Provide the [X, Y] coordinate of the cell's center where the given text is located.  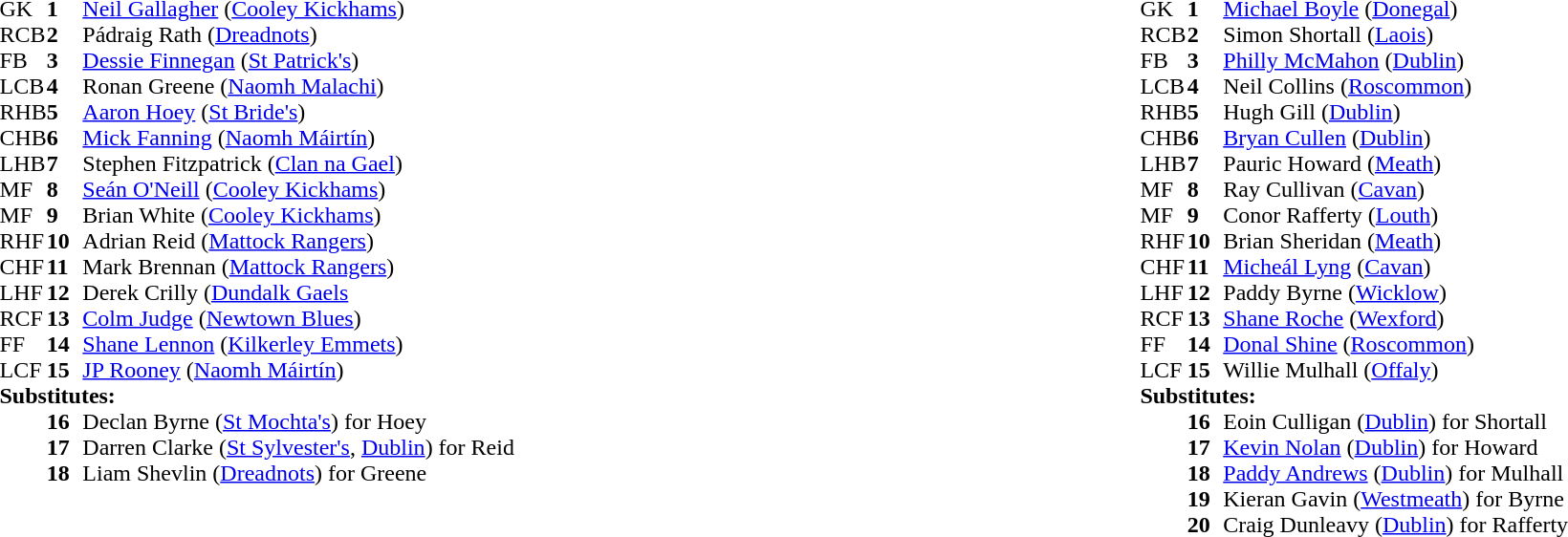
19 [1206, 499]
Derek Crilly (Dundalk Gaels [298, 292]
Declan Byrne (St Mochta's) for Hoey [298, 422]
Eoin Culligan (Dublin) for Shortall [1396, 422]
Darren Clarke (St Sylvester's, Dublin) for Reid [298, 447]
Kieran Gavin (Westmeath) for Byrne [1396, 499]
Liam Shevlin (Dreadnots) for Greene [298, 474]
Donal Shine (Roscommon) [1396, 344]
Simon Shortall (Laois) [1396, 34]
Pádraig Rath (Dreadnots) [298, 34]
Shane Roche (Wexford) [1396, 319]
Dessie Finnegan (St Patrick's) [298, 61]
Bryan Cullen (Dublin) [1396, 138]
Ray Cullivan (Cavan) [1396, 189]
Conor Rafferty (Louth) [1396, 216]
Paddy Byrne (Wicklow) [1396, 292]
Pauric Howard (Meath) [1396, 164]
Philly McMahon (Dublin) [1396, 61]
Willie Mulhall (Offaly) [1396, 371]
Stephen Fitzpatrick (Clan na Gael) [298, 164]
Kevin Nolan (Dublin) for Howard [1396, 447]
Adrian Reid (Mattock Rangers) [298, 241]
JP Rooney (Naomh Máirtín) [298, 371]
Neil Collins (Roscommon) [1396, 86]
Brian White (Cooley Kickhams) [298, 216]
Brian Sheridan (Meath) [1396, 241]
Paddy Andrews (Dublin) for Mulhall [1396, 474]
Colm Judge (Newtown Blues) [298, 319]
Mark Brennan (Mattock Rangers) [298, 268]
Micheál Lyng (Cavan) [1396, 268]
Shane Lennon (Kilkerley Emmets) [298, 344]
Hugh Gill (Dublin) [1396, 113]
Ronan Greene (Naomh Malachi) [298, 86]
Seán O'Neill (Cooley Kickhams) [298, 189]
Mick Fanning (Naomh Máirtín) [298, 138]
Aaron Hoey (St Bride's) [298, 113]
